Determine the [X, Y] coordinate at the center of the cell enclosing the given text.  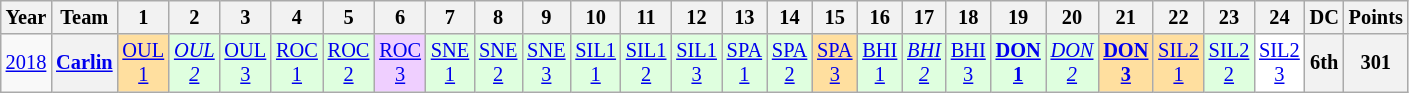
16 [880, 17]
DON2 [1072, 63]
21 [1126, 17]
SPA3 [834, 63]
OUL1 [143, 63]
6th [1324, 63]
14 [790, 17]
SIL11 [595, 63]
SIL21 [1178, 63]
2 [194, 17]
17 [924, 17]
4 [297, 17]
10 [595, 17]
DON1 [1018, 63]
6 [400, 17]
1 [143, 17]
20 [1072, 17]
OUL3 [246, 63]
DON3 [1126, 63]
Year [26, 17]
SIL13 [696, 63]
8 [498, 17]
Points [1376, 17]
19 [1018, 17]
ROC2 [349, 63]
SNE2 [498, 63]
301 [1376, 63]
2018 [26, 63]
SNE1 [450, 63]
13 [744, 17]
11 [646, 17]
SIL23 [1279, 63]
3 [246, 17]
Carlin [84, 63]
Team [84, 17]
5 [349, 17]
7 [450, 17]
SNE3 [546, 63]
OUL2 [194, 63]
ROC1 [297, 63]
ROC3 [400, 63]
BHI3 [968, 63]
18 [968, 17]
SIL22 [1229, 63]
SPA1 [744, 63]
12 [696, 17]
SPA2 [790, 63]
SIL12 [646, 63]
22 [1178, 17]
9 [546, 17]
24 [1279, 17]
BHI2 [924, 63]
DC [1324, 17]
15 [834, 17]
BHI1 [880, 63]
23 [1229, 17]
